Detect which cell encompasses the target text, then output its [X, Y] center coordinate. 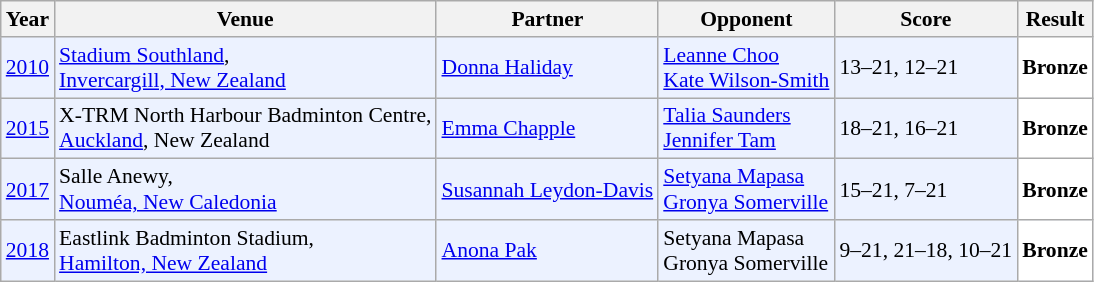
2015 [28, 128]
Venue [245, 19]
18–21, 16–21 [926, 128]
Leanne Choo Kate Wilson-Smith [746, 68]
X-TRM North Harbour Badminton Centre,Auckland, New Zealand [245, 128]
15–21, 7–21 [926, 190]
Stadium Southland,Invercargill, New Zealand [245, 68]
Susannah Leydon-Davis [547, 190]
9–21, 21–18, 10–21 [926, 250]
Anona Pak [547, 250]
2017 [28, 190]
2018 [28, 250]
Year [28, 19]
Result [1055, 19]
Salle Anewy,Nouméa, New Caledonia [245, 190]
Eastlink Badminton Stadium,Hamilton, New Zealand [245, 250]
2010 [28, 68]
Talia Saunders Jennifer Tam [746, 128]
Partner [547, 19]
Donna Haliday [547, 68]
13–21, 12–21 [926, 68]
Emma Chapple [547, 128]
Opponent [746, 19]
Score [926, 19]
